Return (x, y) of the center of cell containing provided text 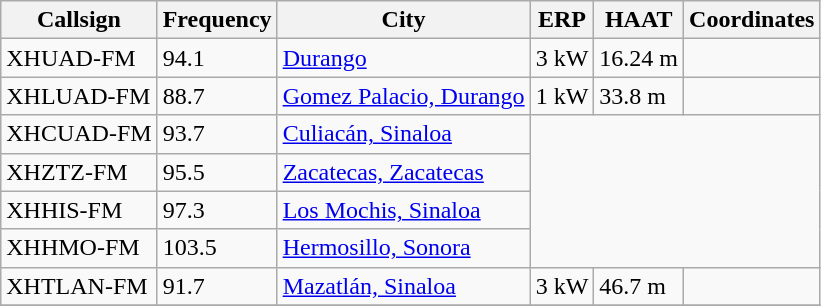
Gomez Palacio, Durango (404, 96)
46.7 m (639, 286)
Zacatecas, Zacatecas (404, 172)
93.7 (217, 134)
Frequency (217, 20)
88.7 (217, 96)
Culiacán, Sinaloa (404, 134)
ERP (562, 20)
XHLUAD-FM (79, 96)
97.3 (217, 210)
XHCUAD-FM (79, 134)
HAAT (639, 20)
Callsign (79, 20)
XHUAD-FM (79, 58)
Mazatlán, Sinaloa (404, 286)
33.8 m (639, 96)
XHHIS-FM (79, 210)
City (404, 20)
Los Mochis, Sinaloa (404, 210)
Durango (404, 58)
Hermosillo, Sonora (404, 248)
XHZTZ-FM (79, 172)
XHTLAN-FM (79, 286)
16.24 m (639, 58)
Coordinates (752, 20)
94.1 (217, 58)
XHHMO-FM (79, 248)
103.5 (217, 248)
91.7 (217, 286)
95.5 (217, 172)
1 kW (562, 96)
